Determine the [x, y] coordinate at the center of the cell enclosing the given text.  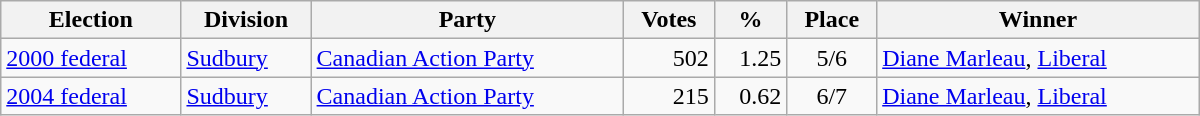
5/6 [832, 58]
% [750, 20]
0.62 [750, 96]
Place [832, 20]
6/7 [832, 96]
2000 federal [91, 58]
1.25 [750, 58]
Party [468, 20]
2004 federal [91, 96]
Election [91, 20]
Division [246, 20]
Votes [670, 20]
Winner [1038, 20]
215 [670, 96]
502 [670, 58]
